From the cell containing the given text, extract its center point as (X, Y) coordinate. 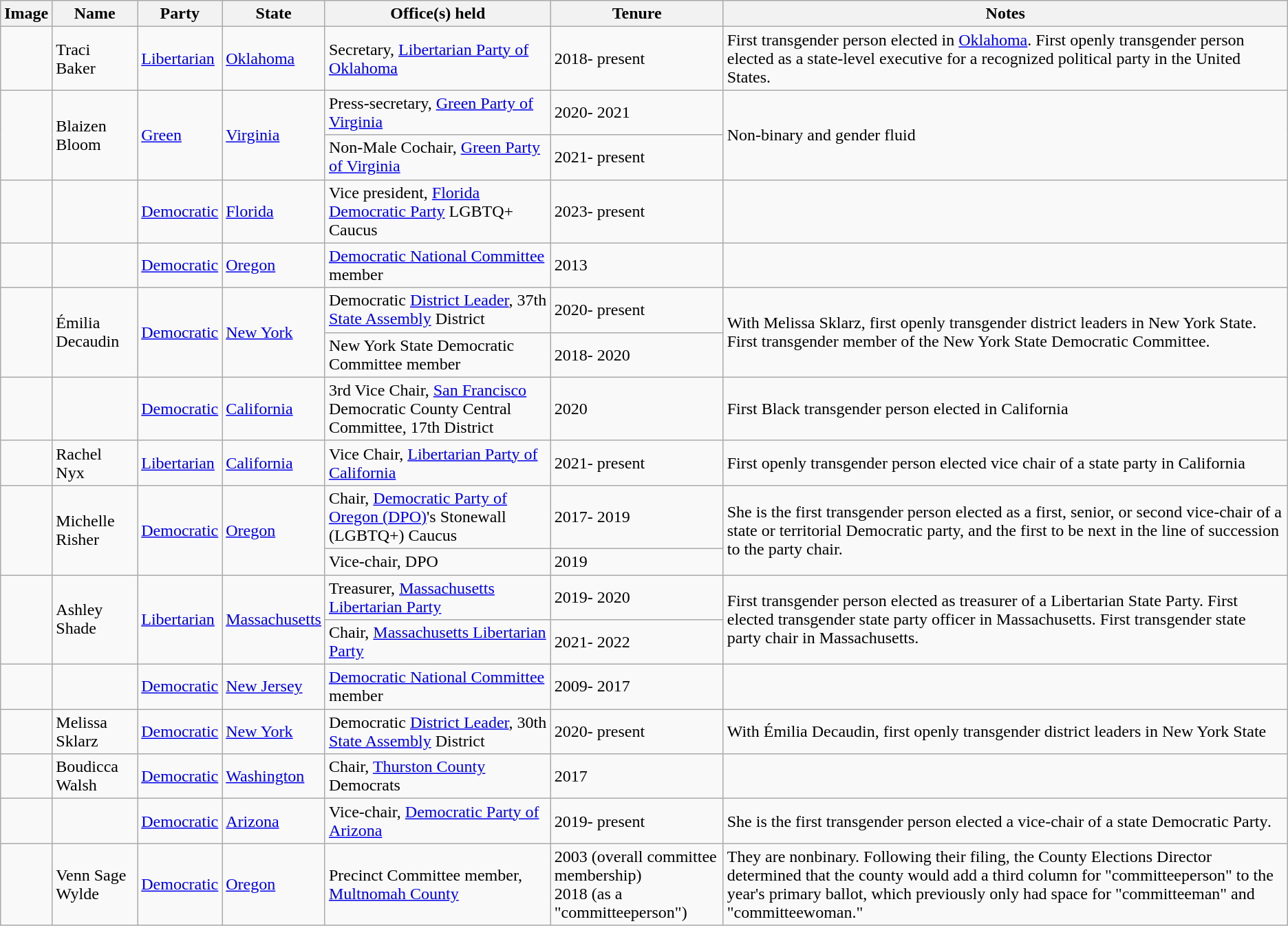
2020- 2021 (637, 113)
State (274, 14)
Florida (274, 211)
Vice president, Florida Democratic Party LGBTQ+ Caucus (438, 211)
Secretary, Libertarian Party of Oklahoma (438, 58)
Chair, Democratic Party of Oregon (DPO)'s Stonewall (LGBTQ+) Caucus (438, 517)
2020 (637, 409)
Non-Male Cochair, Green Party of Virginia (438, 157)
Massachusetts (274, 620)
Émilia Decaudin (95, 332)
Michelle Risher (95, 530)
Washington (274, 776)
Vice-chair, DPO (438, 561)
Blaizen Bloom (95, 135)
2019- 2020 (637, 597)
Chair, Massachusetts Libertarian Party (438, 643)
Vice-chair, Democratic Party of Arizona (438, 821)
2003 (overall committee membership)2018 (as a "committeeperson") (637, 885)
New Jersey (274, 687)
New York State Democratic Committee member (438, 355)
2019- present (637, 821)
Tenure (637, 14)
Precinct Committee member, Multnomah County (438, 885)
Non-binary and gender fluid (1005, 135)
3rd Vice Chair, San Francisco Democratic County Central Committee, 17th District (438, 409)
2017- 2019 (637, 517)
Traci Baker (95, 58)
Press-secretary, Green Party of Virginia (438, 113)
Office(s) held (438, 14)
Name (95, 14)
2019 (637, 561)
Ashley Shade (95, 620)
Arizona (274, 821)
2021- 2022 (637, 643)
Image (26, 14)
Rachel Nyx (95, 462)
Treasurer, Massachusetts Libertarian Party (438, 597)
2013 (637, 266)
Party (180, 14)
Democratic District Leader, 37th State Assembly District (438, 310)
Notes (1005, 14)
2018- present (637, 58)
First Black transgender person elected in California (1005, 409)
With Émilia Decaudin, first openly transgender district leaders in New York State (1005, 732)
2018- 2020 (637, 355)
Vice Chair, Libertarian Party of California (438, 462)
Democratic District Leader, 30th State Assembly District (438, 732)
Chair, Thurston County Democrats (438, 776)
Oklahoma (274, 58)
2023- present (637, 211)
Melissa Sklarz (95, 732)
Virginia (274, 135)
2009- 2017 (637, 687)
2017 (637, 776)
She is the first transgender person elected a vice-chair of a state Democratic Party. (1005, 821)
First openly transgender person elected vice chair of a state party in California (1005, 462)
Boudicca Walsh (95, 776)
Green (180, 135)
Venn Sage Wylde (95, 885)
